Provide the (X, Y) coordinate of the cell's center where the given text is located.  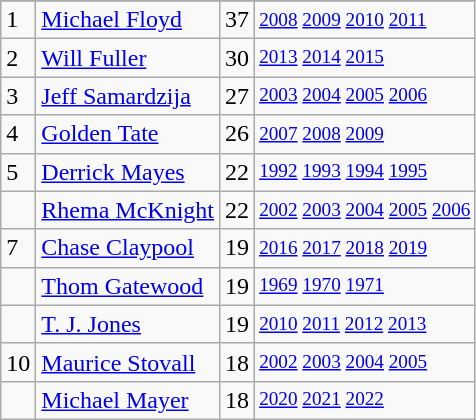
Michael Floyd (128, 20)
2013 2014 2015 (365, 58)
2010 2011 2012 2013 (365, 324)
2020 2021 2022 (365, 400)
1969 1970 1971 (365, 286)
26 (238, 134)
1992 1993 1994 1995 (365, 172)
3 (18, 96)
Maurice Stovall (128, 362)
5 (18, 172)
10 (18, 362)
37 (238, 20)
Derrick Mayes (128, 172)
30 (238, 58)
27 (238, 96)
Jeff Samardzija (128, 96)
2007 2008 2009 (365, 134)
Michael Mayer (128, 400)
7 (18, 248)
T. J. Jones (128, 324)
Golden Tate (128, 134)
Thom Gatewood (128, 286)
4 (18, 134)
2002 2003 2004 2005 2006 (365, 210)
1 (18, 20)
Will Fuller (128, 58)
2003 2004 2005 2006 (365, 96)
Chase Claypool (128, 248)
2016 2017 2018 2019 (365, 248)
2 (18, 58)
2008 2009 2010 2011 (365, 20)
Rhema McKnight (128, 210)
2002 2003 2004 2005 (365, 362)
